Search for the cell housing the specified text and yield its (x, y) center coordinate. 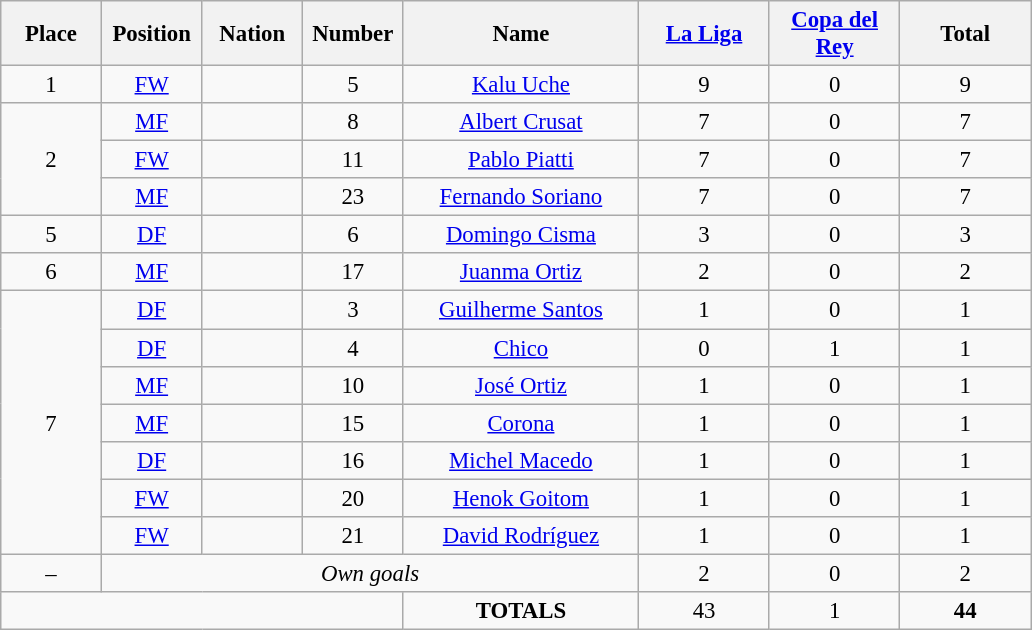
– (52, 573)
Albert Crusat (521, 122)
23 (354, 197)
Total (966, 34)
Kalu Uche (521, 85)
Michel Macedo (521, 460)
17 (354, 273)
La Liga (704, 34)
Fernando Soriano (521, 197)
Nation (252, 34)
Position (152, 34)
16 (354, 460)
TOTALS (521, 611)
4 (354, 348)
José Ortiz (521, 385)
20 (354, 498)
11 (354, 160)
Place (52, 34)
Domingo Cisma (521, 235)
Pablo Piatti (521, 160)
Guilherme Santos (521, 310)
Own goals (370, 573)
Name (521, 34)
Corona (521, 423)
8 (354, 122)
Henok Goitom (521, 498)
Copa del Rey (834, 34)
44 (966, 611)
21 (354, 536)
15 (354, 423)
Number (354, 34)
Juanma Ortiz (521, 273)
10 (354, 385)
43 (704, 611)
Chico (521, 348)
David Rodríguez (521, 536)
